Capture the cell that displays the provided text and extract its [x, y] central coordinate. 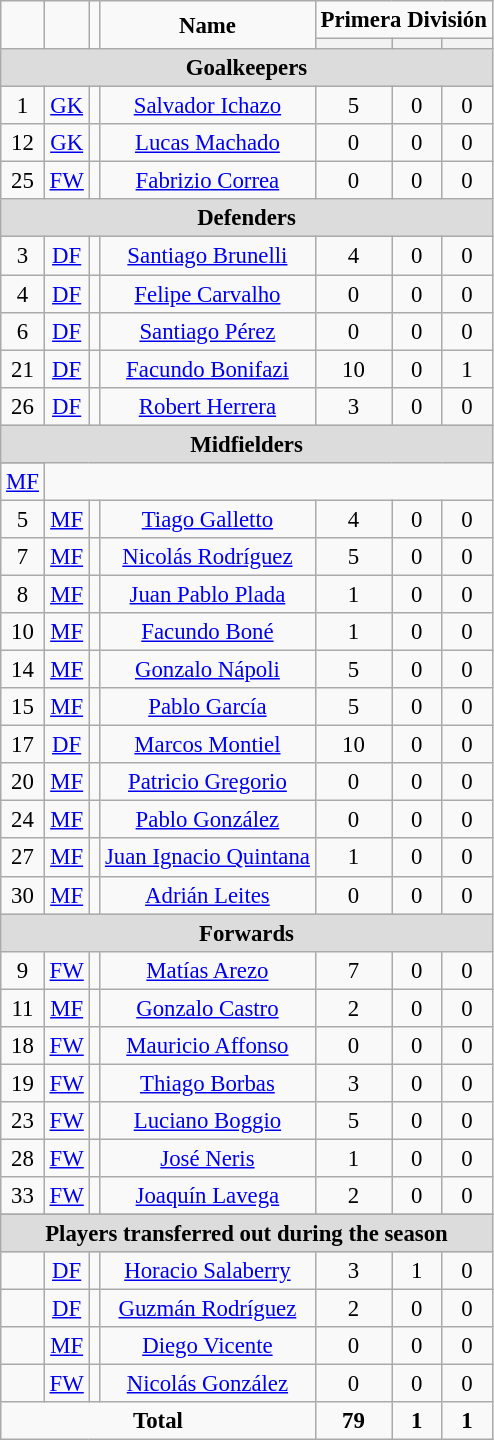
Facundo Boné [208, 632]
8 [23, 594]
Juan Ignacio Quintana [208, 858]
28 [23, 1158]
15 [23, 707]
Marcos Montiel [208, 745]
26 [23, 406]
Horacio Salaberry [208, 1271]
Total [158, 1421]
18 [23, 1046]
24 [23, 820]
Nicolás Rodríguez [208, 557]
Juan Pablo Plada [208, 594]
Lucas Machado [208, 143]
79 [353, 1421]
33 [23, 1196]
Forwards [246, 933]
Pablo González [208, 820]
17 [23, 745]
Thiago Borbas [208, 1083]
Tiago Galletto [208, 519]
Luciano Boggio [208, 1121]
Midfielders [246, 444]
14 [23, 670]
25 [23, 181]
Mauricio Affonso [208, 1046]
Felipe Carvalho [208, 294]
6 [23, 331]
12 [23, 143]
Facundo Bonifazi [208, 369]
20 [23, 782]
Gonzalo Castro [208, 1008]
Goalkeepers [246, 68]
30 [23, 895]
Pablo García [208, 707]
Adrián Leites [208, 895]
11 [23, 1008]
Fabrizio Correa [208, 181]
27 [23, 858]
Primera División [404, 20]
Defenders [246, 219]
Salvador Ichazo [208, 106]
Santiago Pérez [208, 331]
Joaquín Lavega [208, 1196]
Name [208, 25]
Robert Herrera [208, 406]
21 [23, 369]
Matías Arezo [208, 970]
Gonzalo Nápoli [208, 670]
Diego Vicente [208, 1346]
19 [23, 1083]
23 [23, 1121]
José Neris [208, 1158]
Nicolás González [208, 1384]
Santiago Brunelli [208, 256]
Patricio Gregorio [208, 782]
Guzmán Rodríguez [208, 1309]
9 [23, 970]
Players transferred out during the season [246, 1234]
